Output the (x, y) coordinate of the center of the cell containing the given text.  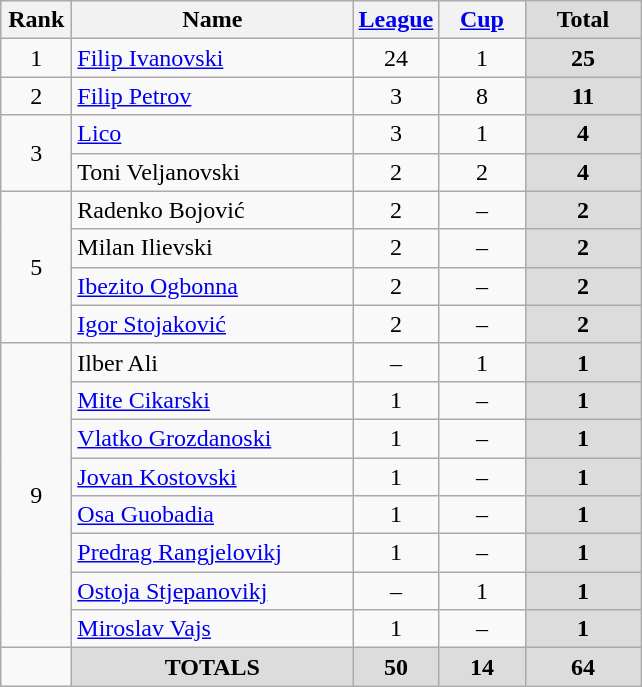
14 (482, 667)
Ibezito Ogbonna (212, 286)
Miroslav Vajs (212, 629)
Filip Petrov (212, 96)
Toni Veljanovski (212, 172)
Radenko Bojović (212, 210)
Igor Stojaković (212, 324)
Lico (212, 134)
Ostoja Stjepanovikj (212, 591)
Osa Guobadia (212, 515)
25 (583, 58)
Predrag Rangjelovikj (212, 553)
Mite Cikarski (212, 400)
Cup (482, 20)
TOTALS (212, 667)
Jovan Kostovski (212, 477)
50 (396, 667)
Filip Ivanovski (212, 58)
Vlatko Grozdanoski (212, 438)
5 (36, 267)
Ilber Ali (212, 362)
League (396, 20)
11 (583, 96)
Rank (36, 20)
Name (212, 20)
64 (583, 667)
Milan Ilievski (212, 248)
9 (36, 495)
8 (482, 96)
24 (396, 58)
Total (583, 20)
